Determine the [X, Y] coordinate at the center of the cell enclosing the given text.  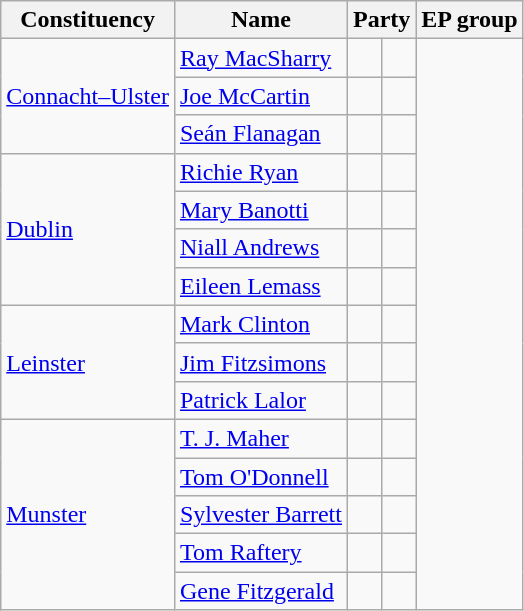
Name [260, 20]
Eileen Lemass [260, 286]
Connacht–Ulster [88, 96]
Constituency [88, 20]
Patrick Lalor [260, 400]
Sylvester Barrett [260, 515]
Seán Flanagan [260, 134]
Tom Raftery [260, 553]
EP group [470, 20]
Mark Clinton [260, 324]
Munster [88, 514]
Party [381, 20]
Niall Andrews [260, 248]
Leinster [88, 362]
Dublin [88, 229]
Tom O'Donnell [260, 477]
Jim Fitzsimons [260, 362]
Gene Fitzgerald [260, 591]
T. J. Maher [260, 438]
Joe McCartin [260, 96]
Mary Banotti [260, 210]
Ray MacSharry [260, 58]
Richie Ryan [260, 172]
